From the cell containing the given text, extract its center point as (X, Y) coordinate. 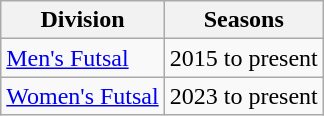
Women's Futsal (82, 96)
2015 to present (244, 58)
Seasons (244, 20)
Men's Futsal (82, 58)
Division (82, 20)
2023 to present (244, 96)
